Capture the cell that displays the provided text and extract its [X, Y] central coordinate. 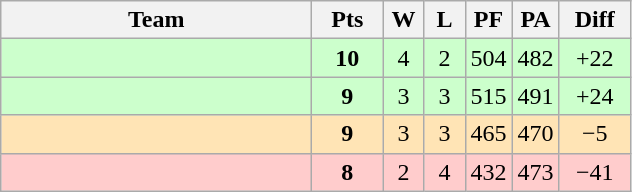
504 [488, 58]
8 [348, 172]
Diff [594, 20]
482 [536, 58]
515 [488, 96]
10 [348, 58]
L [444, 20]
W [404, 20]
Pts [348, 20]
+22 [594, 58]
491 [536, 96]
470 [536, 134]
432 [488, 172]
PF [488, 20]
PA [536, 20]
465 [488, 134]
+24 [594, 96]
−41 [594, 172]
473 [536, 172]
−5 [594, 134]
Team [156, 20]
